From the cell containing the given text, extract its center point as (X, Y) coordinate. 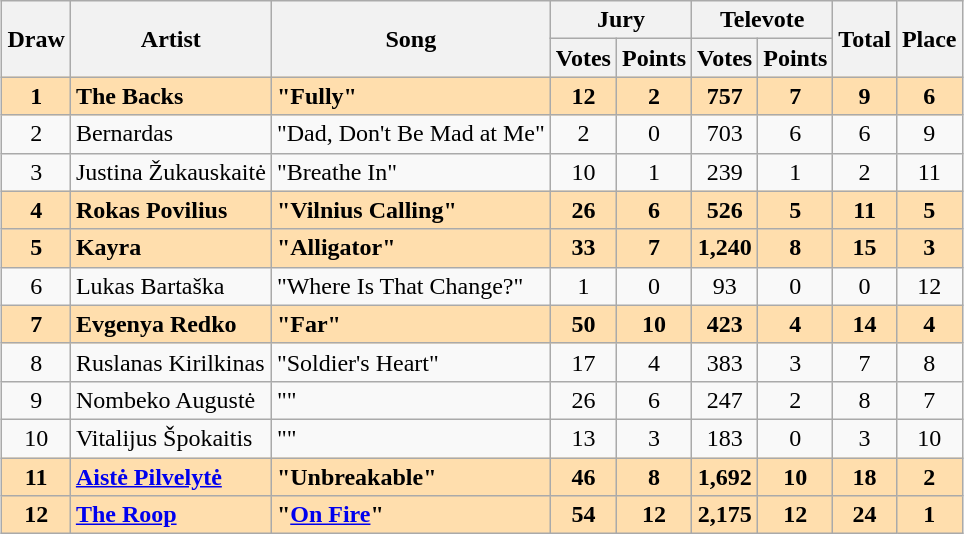
54 (583, 515)
Rokas Povilius (170, 210)
"Breathe In" (410, 172)
50 (583, 324)
Total (865, 39)
Draw (36, 39)
Televote (762, 20)
24 (865, 515)
Aistė Pilvelytė (170, 477)
33 (583, 248)
13 (583, 438)
Lukas Bartaška (170, 286)
Jury (620, 20)
18 (865, 477)
2,175 (725, 515)
46 (583, 477)
383 (725, 362)
"Fully" (410, 96)
"Alligator" (410, 248)
Evgenya Redko (170, 324)
703 (725, 134)
Bernardas (170, 134)
423 (725, 324)
Nombeko Augustė (170, 400)
Place (929, 39)
"Soldier's Heart" (410, 362)
"On Fire" (410, 515)
Kayra (170, 248)
14 (865, 324)
1,240 (725, 248)
15 (865, 248)
247 (725, 400)
The Roop (170, 515)
526 (725, 210)
Ruslanas Kirilkinas (170, 362)
Vitalijus Špokaitis (170, 438)
"Where Is That Change?" (410, 286)
93 (725, 286)
1,692 (725, 477)
757 (725, 96)
"Dad, Don't Be Mad at Me" (410, 134)
Song (410, 39)
The Backs (170, 96)
239 (725, 172)
"Far" (410, 324)
"Unbreakable" (410, 477)
"Vilnius Calling" (410, 210)
17 (583, 362)
Justina Žukauskaitė (170, 172)
Artist (170, 39)
183 (725, 438)
